Capture the cell that displays the provided text and extract its (x, y) central coordinate. 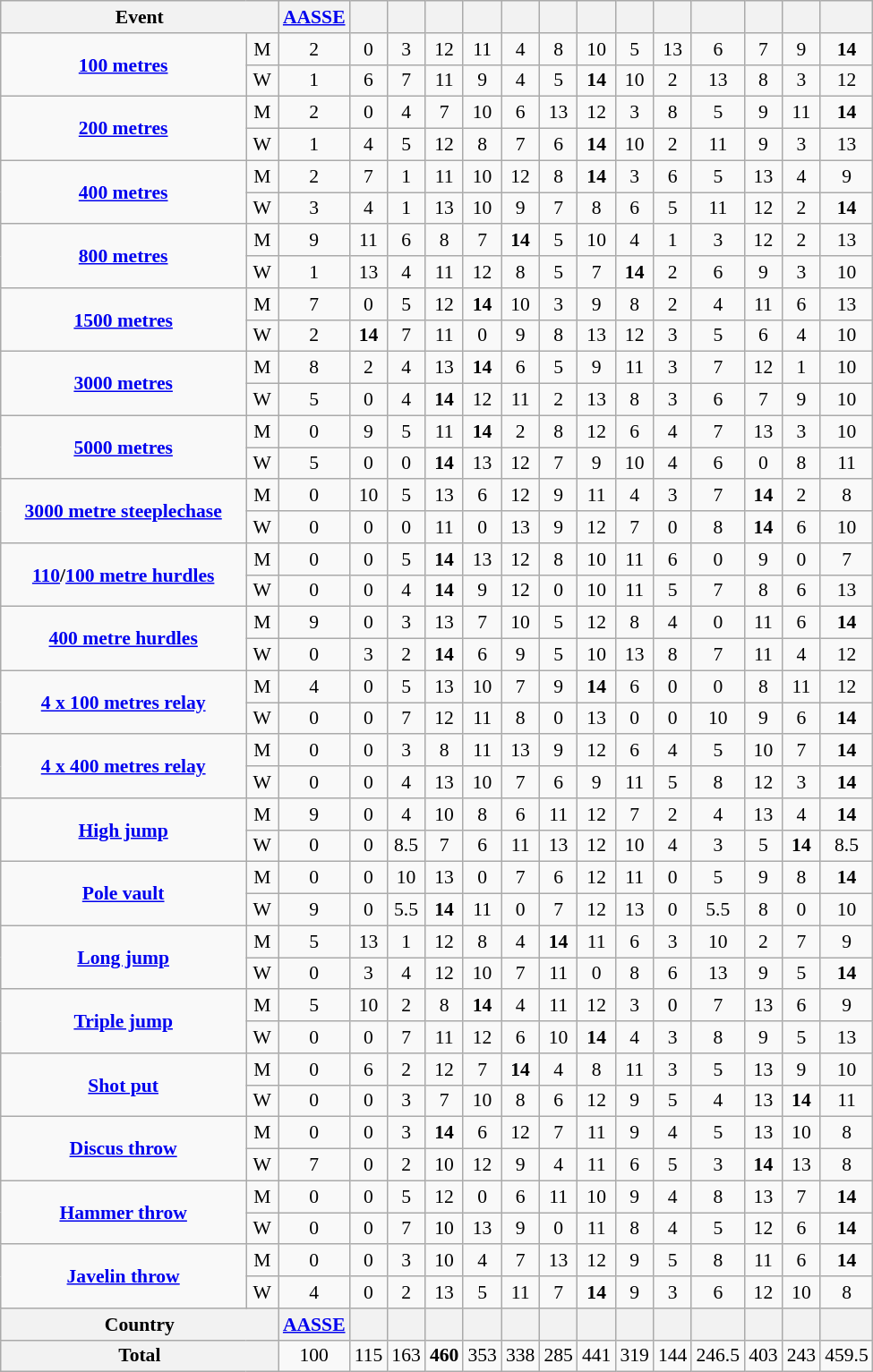
Hammer throw (124, 1212)
246.5 (718, 1356)
460 (444, 1356)
403 (763, 1356)
4 x 100 metres relay (124, 702)
100 (314, 1356)
319 (634, 1356)
400 metre hurdles (124, 639)
338 (521, 1356)
144 (673, 1356)
400 metres (124, 192)
441 (596, 1356)
Discus throw (124, 1149)
353 (482, 1356)
100 metres (124, 64)
800 metres (124, 256)
115 (369, 1356)
200 metres (124, 129)
1500 metres (124, 320)
Total (140, 1356)
285 (559, 1356)
459.5 (847, 1356)
3000 metres (124, 383)
Shot put (124, 1085)
Javelin throw (124, 1276)
High jump (124, 831)
Triple jump (124, 1022)
Long jump (124, 958)
Event (140, 17)
Pole vault (124, 893)
Country (140, 1325)
110/100 metre hurdles (124, 575)
5000 metres (124, 447)
243 (802, 1356)
4 x 400 metres relay (124, 766)
3000 metre steeplechase (124, 512)
163 (407, 1356)
